Return the (X, Y) coordinate for the center point of the cell that contains the specified text.  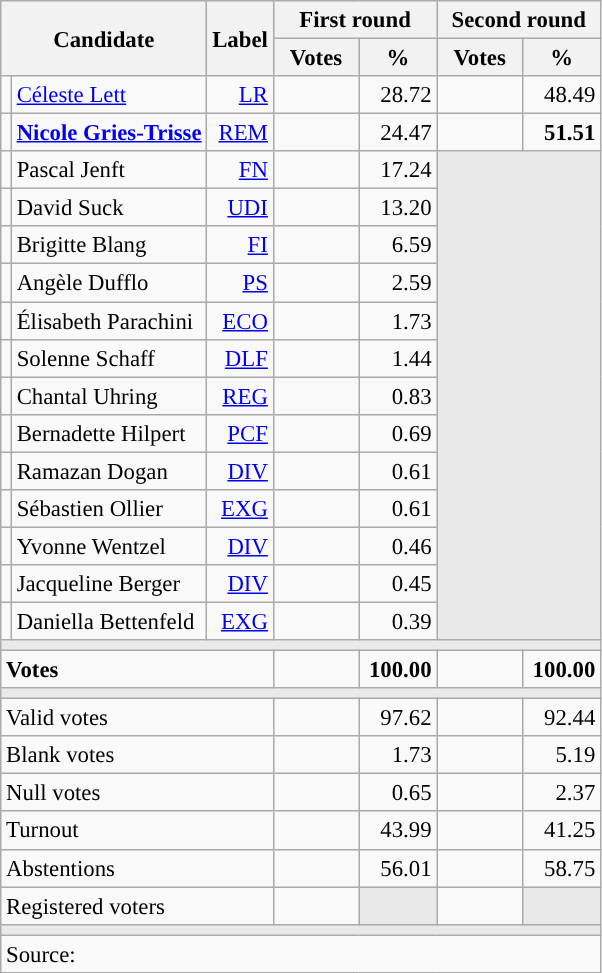
Registered voters (137, 906)
Valid votes (137, 718)
24.47 (398, 133)
Pascal Jenft (109, 170)
6.59 (398, 245)
DLF (240, 358)
FN (240, 170)
5.19 (561, 755)
Angèle Dufflo (109, 283)
0.69 (398, 433)
43.99 (398, 831)
41.25 (561, 831)
ECO (240, 321)
13.20 (398, 208)
Turnout (137, 831)
0.65 (398, 793)
Source: (301, 954)
Label (240, 38)
Bernadette Hilpert (109, 433)
Nicole Gries-Trisse (109, 133)
Chantal Uhring (109, 396)
REM (240, 133)
0.83 (398, 396)
56.01 (398, 868)
0.46 (398, 546)
0.45 (398, 584)
FI (240, 245)
Candidate (104, 38)
PCF (240, 433)
Daniella Bettenfeld (109, 621)
0.39 (398, 621)
UDI (240, 208)
David Suck (109, 208)
1.44 (398, 358)
REG (240, 396)
51.51 (561, 133)
Sébastien Ollier (109, 509)
Null votes (137, 793)
Jacqueline Berger (109, 584)
2.59 (398, 283)
Yvonne Wentzel (109, 546)
Blank votes (137, 755)
48.49 (561, 95)
Abstentions (137, 868)
Céleste Lett (109, 95)
92.44 (561, 718)
2.37 (561, 793)
17.24 (398, 170)
LR (240, 95)
First round (355, 20)
28.72 (398, 95)
Solenne Schaff (109, 358)
Brigitte Blang (109, 245)
Ramazan Dogan (109, 471)
58.75 (561, 868)
Second round (519, 20)
97.62 (398, 718)
PS (240, 283)
Élisabeth Parachini (109, 321)
